Identify which cell holds the provided text, then report its [X, Y] central coordinate. 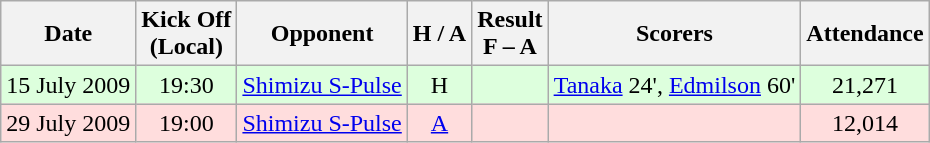
H / A [439, 34]
Attendance [865, 34]
A [439, 123]
21,271 [865, 85]
ResultF – A [510, 34]
19:30 [186, 85]
15 July 2009 [68, 85]
Scorers [674, 34]
29 July 2009 [68, 123]
Kick Off(Local) [186, 34]
Date [68, 34]
Opponent [322, 34]
19:00 [186, 123]
Tanaka 24', Edmilson 60' [674, 85]
H [439, 85]
12,014 [865, 123]
